Return the [x, y] coordinate for the center point of the cell that contains the specified text.  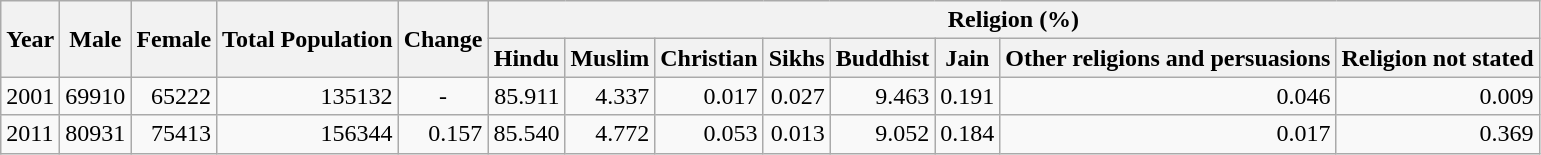
0.046 [1168, 96]
0.184 [968, 134]
69910 [96, 96]
0.013 [796, 134]
80931 [96, 134]
0.191 [968, 96]
85.911 [526, 96]
9.463 [882, 96]
Total Population [308, 39]
Muslim [610, 58]
9.052 [882, 134]
Year [30, 39]
Jain [968, 58]
0.157 [443, 134]
Change [443, 39]
Other religions and persuasions [1168, 58]
Buddhist [882, 58]
0.369 [1438, 134]
2011 [30, 134]
4.772 [610, 134]
- [443, 96]
0.053 [709, 134]
135132 [308, 96]
75413 [174, 134]
4.337 [610, 96]
0.027 [796, 96]
Male [96, 39]
Sikhs [796, 58]
0.009 [1438, 96]
156344 [308, 134]
Religion (%) [1014, 20]
Female [174, 39]
Religion not stated [1438, 58]
85.540 [526, 134]
65222 [174, 96]
Christian [709, 58]
2001 [30, 96]
Hindu [526, 58]
